Pinpoint the cell where the given text exists, returning its [X, Y] midpoint coordinate. 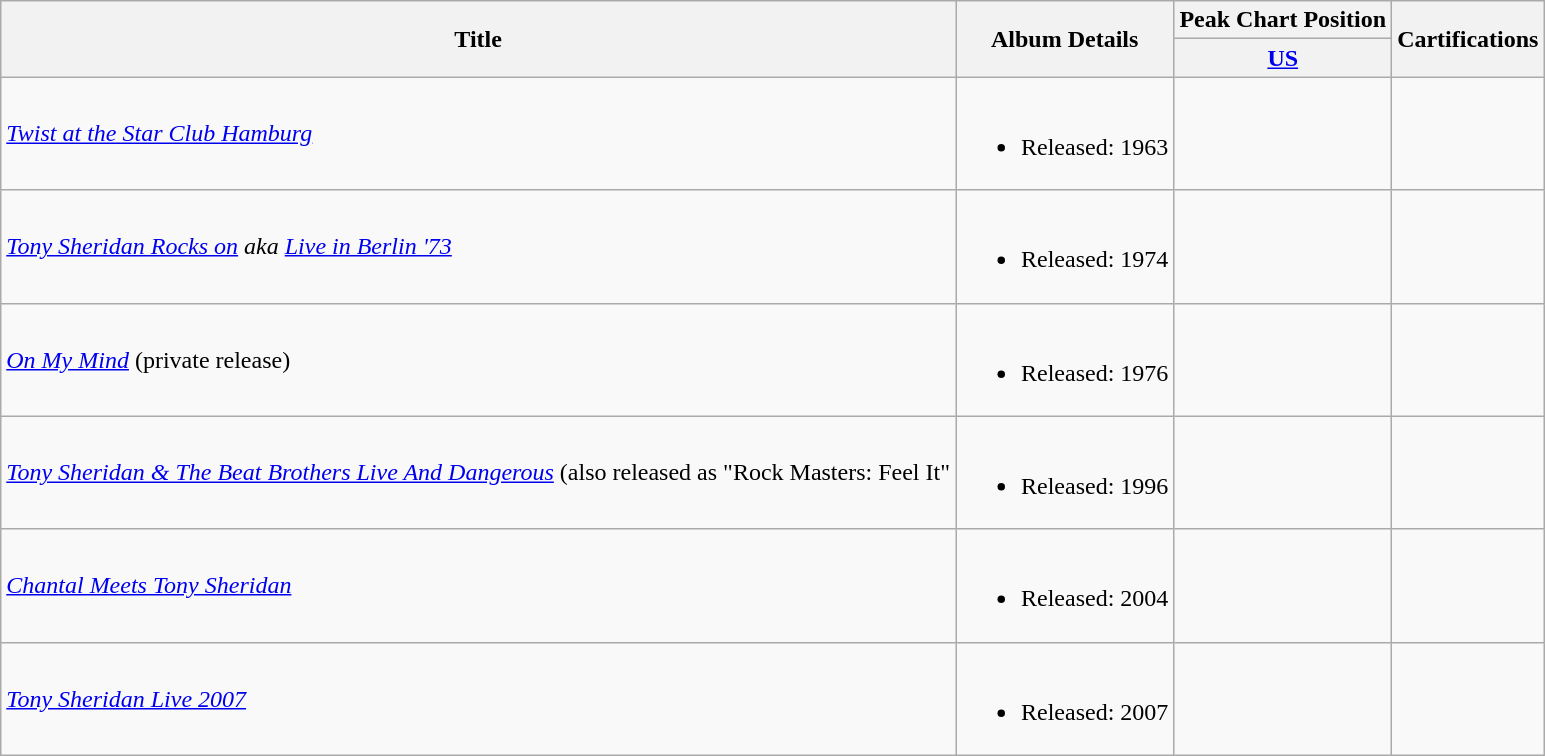
Released: 2004 [1065, 586]
Released: 1996 [1065, 472]
Released: 1974 [1065, 246]
Twist at the Star Club Hamburg [478, 134]
US [1283, 58]
Chantal Meets Tony Sheridan [478, 586]
Cartifications [1468, 39]
On My Mind (private release) [478, 360]
Peak Chart Position [1283, 20]
Tony Sheridan Rocks on aka Live in Berlin '73 [478, 246]
Released: 1976 [1065, 360]
Album Details [1065, 39]
Title [478, 39]
Released: 1963 [1065, 134]
Tony Sheridan Live 2007 [478, 698]
Released: 2007 [1065, 698]
Tony Sheridan & The Beat Brothers Live And Dangerous (also released as "Rock Masters: Feel It" [478, 472]
